Pinpoint the cell where the given text exists, returning its [x, y] midpoint coordinate. 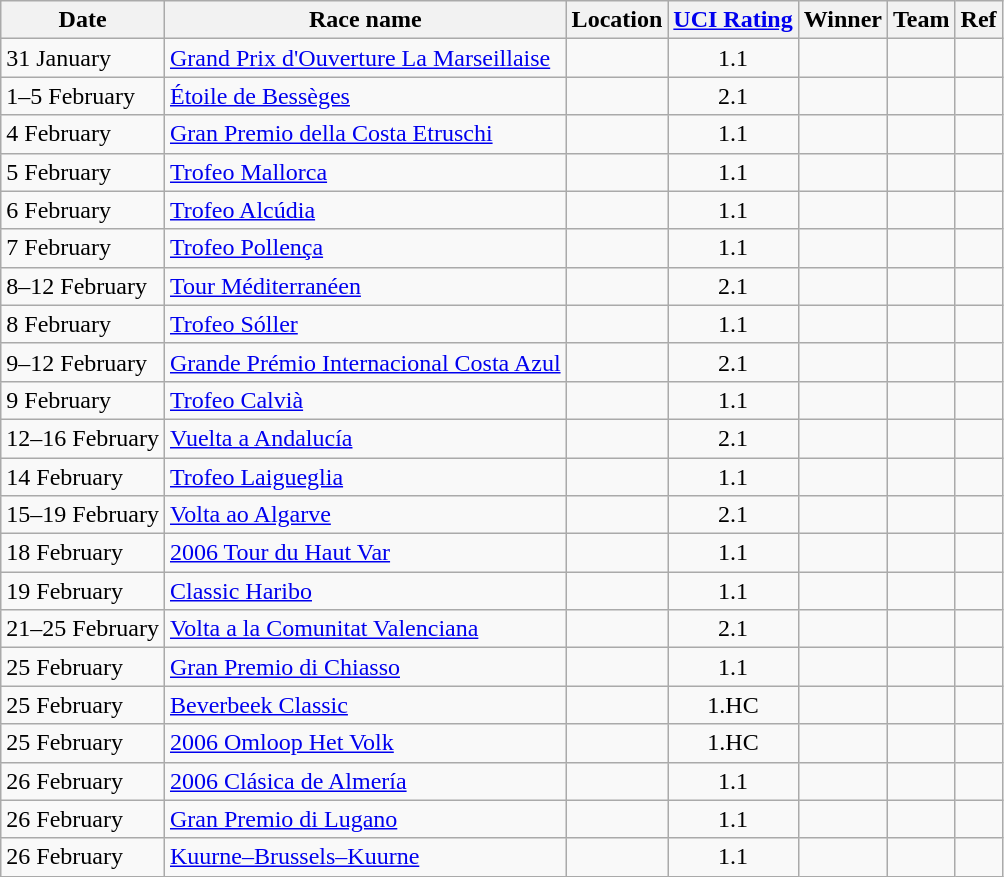
UCI Rating [733, 20]
2006 Tour du Haut Var [365, 553]
31 January [83, 58]
Grande Prémio Internacional Costa Azul [365, 362]
Trofeo Sóller [365, 324]
Volta a la Comunitat Valenciana [365, 629]
Trofeo Pollença [365, 248]
Kuurne–Brussels–Kuurne [365, 857]
Vuelta a Andalucía [365, 438]
Gran Premio di Lugano [365, 819]
8–12 February [83, 286]
12–16 February [83, 438]
2006 Omloop Het Volk [365, 743]
2006 Clásica de Almería [365, 781]
Location [617, 20]
Étoile de Bessèges [365, 96]
Gran Premio della Costa Etruschi [365, 134]
9 February [83, 400]
Trofeo Alcúdia [365, 210]
18 February [83, 553]
Race name [365, 20]
Trofeo Mallorca [365, 172]
6 February [83, 210]
Gran Premio di Chiasso [365, 667]
5 February [83, 172]
7 February [83, 248]
21–25 February [83, 629]
Trofeo Calvià [365, 400]
Ref [978, 20]
8 February [83, 324]
Grand Prix d'Ouverture La Marseillaise [365, 58]
Trofeo Laigueglia [365, 477]
Winner [842, 20]
Beverbeek Classic [365, 705]
19 February [83, 591]
Tour Méditerranéen [365, 286]
1–5 February [83, 96]
Volta ao Algarve [365, 515]
9–12 February [83, 362]
14 February [83, 477]
Team [922, 20]
4 February [83, 134]
Classic Haribo [365, 591]
Date [83, 20]
15–19 February [83, 515]
